Search for the cell housing the specified text and yield its [x, y] center coordinate. 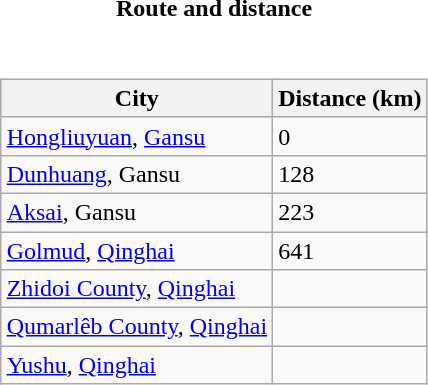
Yushu, Qinghai [136, 365]
Golmud, Qinghai [136, 251]
Aksai, Gansu [136, 212]
128 [350, 174]
Qumarlêb County, Qinghai [136, 327]
Dunhuang, Gansu [136, 174]
0 [350, 136]
City [136, 98]
641 [350, 251]
223 [350, 212]
Zhidoi County, Qinghai [136, 289]
Hongliuyuan, Gansu [136, 136]
Distance (km) [350, 98]
